Find where the given text appears and provide that cell's center as (X, Y) coordinate. 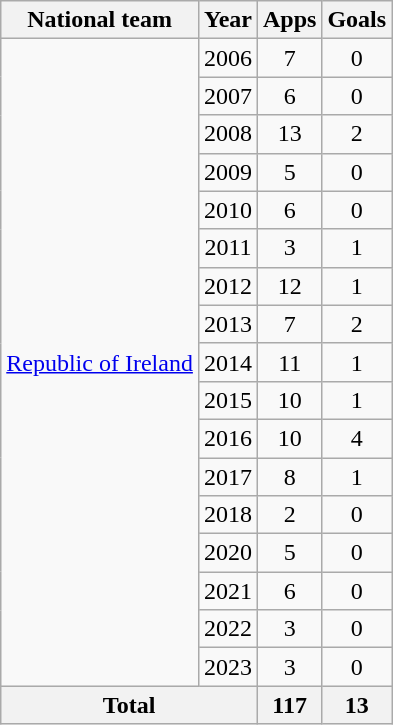
2010 (228, 210)
2007 (228, 96)
2023 (228, 667)
2020 (228, 553)
2017 (228, 477)
Goals (357, 20)
4 (357, 438)
Apps (289, 20)
Total (130, 705)
2013 (228, 324)
2016 (228, 438)
Year (228, 20)
117 (289, 705)
2018 (228, 515)
Republic of Ireland (100, 362)
2021 (228, 591)
11 (289, 362)
2006 (228, 58)
2012 (228, 286)
8 (289, 477)
2009 (228, 172)
2015 (228, 400)
2011 (228, 248)
2022 (228, 629)
2008 (228, 134)
National team (100, 20)
12 (289, 286)
2014 (228, 362)
